Find where the given text appears and provide that cell's center as (X, Y) coordinate. 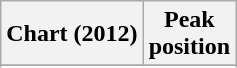
Chart (2012) (72, 34)
Peakposition (189, 34)
